Determine the [X, Y] coordinate at the center of the cell enclosing the given text.  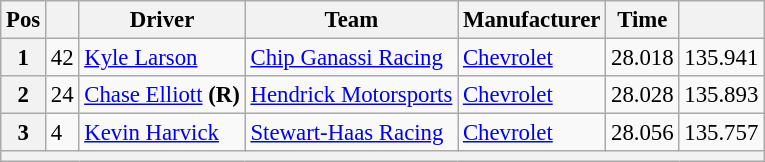
135.893 [722, 95]
Manufacturer [532, 20]
Team [351, 20]
Chip Ganassi Racing [351, 58]
1 [24, 58]
28.028 [642, 95]
28.018 [642, 58]
Pos [24, 20]
Kyle Larson [162, 58]
Kevin Harvick [162, 133]
Hendrick Motorsports [351, 95]
135.941 [722, 58]
42 [62, 58]
28.056 [642, 133]
24 [62, 95]
135.757 [722, 133]
Driver [162, 20]
4 [62, 133]
2 [24, 95]
Stewart-Haas Racing [351, 133]
Chase Elliott (R) [162, 95]
Time [642, 20]
3 [24, 133]
